Extract the (X, Y) coordinate from the center of the cell holding the provided text.  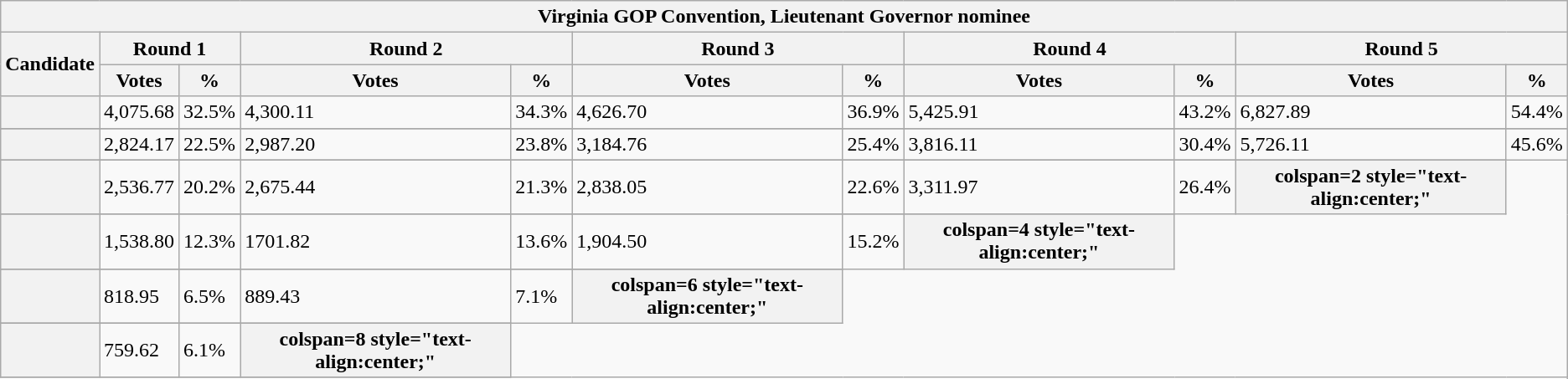
5,726.11 (1370, 144)
Round 2 (406, 49)
2,987.20 (375, 144)
22.5% (209, 144)
colspan=4 style="text-align:center;" (1039, 241)
3,184.76 (707, 144)
6,827.89 (1370, 112)
4,075.68 (139, 112)
colspan=6 style="text-align:center;" (707, 296)
Round 5 (1401, 49)
13.6% (541, 241)
30.4% (1204, 144)
2,536.77 (139, 187)
20.2% (209, 187)
1,538.80 (139, 241)
25.4% (873, 144)
32.5% (209, 112)
2,824.17 (139, 144)
15.2% (873, 241)
colspan=2 style="text-align:center;" (1370, 187)
7.1% (541, 296)
12.3% (209, 241)
818.95 (139, 296)
54.4% (1536, 112)
Candidate (50, 64)
5,425.91 (1039, 112)
2,838.05 (707, 187)
Round 4 (1070, 49)
45.6% (1536, 144)
1701.82 (375, 241)
23.8% (541, 144)
6.5% (209, 296)
4,626.70 (707, 112)
6.1% (209, 350)
3,816.11 (1039, 144)
889.43 (375, 296)
colspan=8 style="text-align:center;" (375, 350)
34.3% (541, 112)
Round 3 (738, 49)
1,904.50 (707, 241)
43.2% (1204, 112)
759.62 (139, 350)
Round 1 (169, 49)
36.9% (873, 112)
Virginia GOP Convention, Lieutenant Governor nominee (784, 17)
22.6% (873, 187)
21.3% (541, 187)
3,311.97 (1039, 187)
26.4% (1204, 187)
2,675.44 (375, 187)
4,300.11 (375, 112)
